Return the (X, Y) coordinate for the center point of the cell that contains the specified text.  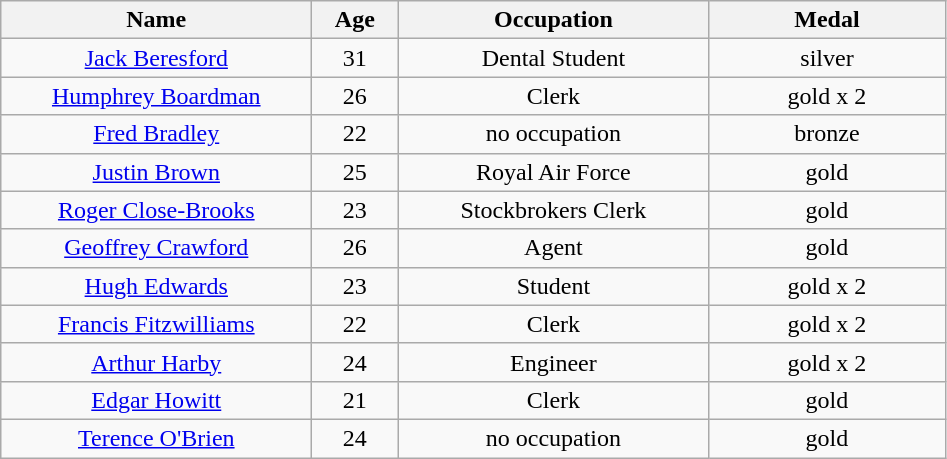
Occupation (554, 20)
Jack Beresford (156, 58)
Humphrey Boardman (156, 96)
Justin Brown (156, 172)
Medal (827, 20)
bronze (827, 134)
Student (554, 286)
Dental Student (554, 58)
Terence O'Brien (156, 438)
Name (156, 20)
Francis Fitzwilliams (156, 324)
Fred Bradley (156, 134)
Royal Air Force (554, 172)
Arthur Harby (156, 362)
Roger Close-Brooks (156, 210)
Hugh Edwards (156, 286)
25 (355, 172)
Stockbrokers Clerk (554, 210)
21 (355, 400)
Agent (554, 248)
silver (827, 58)
Edgar Howitt (156, 400)
Age (355, 20)
Geoffrey Crawford (156, 248)
31 (355, 58)
Engineer (554, 362)
